Extract the [X, Y] coordinate from the center of the cell holding the provided text.  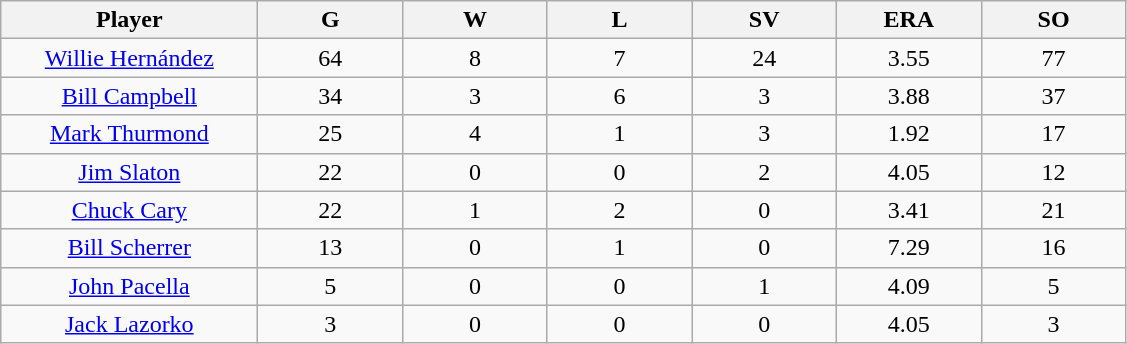
3.55 [910, 58]
7.29 [910, 248]
Chuck Cary [130, 210]
3.88 [910, 96]
8 [476, 58]
SV [764, 20]
Willie Hernández [130, 58]
37 [1054, 96]
ERA [910, 20]
G [330, 20]
Player [130, 20]
3.41 [910, 210]
7 [620, 58]
Bill Scherrer [130, 248]
25 [330, 134]
4.09 [910, 286]
Mark Thurmond [130, 134]
Jim Slaton [130, 172]
6 [620, 96]
21 [1054, 210]
24 [764, 58]
4 [476, 134]
W [476, 20]
L [620, 20]
Jack Lazorko [130, 324]
17 [1054, 134]
16 [1054, 248]
64 [330, 58]
77 [1054, 58]
John Pacella [130, 286]
1.92 [910, 134]
34 [330, 96]
12 [1054, 172]
SO [1054, 20]
13 [330, 248]
Bill Campbell [130, 96]
